Capture the cell that displays the provided text and extract its (X, Y) central coordinate. 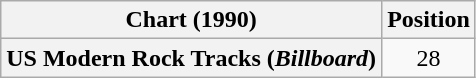
US Modern Rock Tracks (Billboard) (192, 58)
Chart (1990) (192, 20)
28 (429, 58)
Position (429, 20)
